Find where the given text appears and provide that cell's center as (x, y) coordinate. 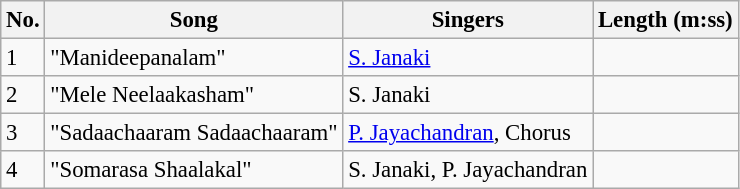
"Manideepanalam" (194, 58)
4 (23, 170)
1 (23, 58)
Song (194, 20)
"Sadaachaaram Sadaachaaram" (194, 133)
P. Jayachandran, Chorus (468, 133)
"Somarasa Shaalakal" (194, 170)
S. Janaki, P. Jayachandran (468, 170)
Length (m:ss) (666, 20)
"Mele Neelaakasham" (194, 95)
2 (23, 95)
Singers (468, 20)
3 (23, 133)
No. (23, 20)
